For the text-containing cell, return its midpoint in [X, Y] coordinate format. 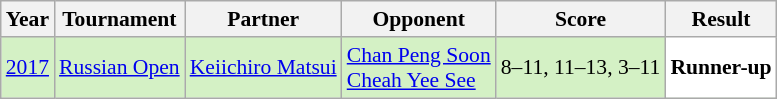
Runner-up [720, 68]
Chan Peng Soon Cheah Yee See [419, 68]
2017 [28, 68]
Result [720, 19]
8–11, 11–13, 3–11 [581, 68]
Score [581, 19]
Year [28, 19]
Russian Open [120, 68]
Keiichiro Matsui [264, 68]
Opponent [419, 19]
Partner [264, 19]
Tournament [120, 19]
